Find where the given text appears and provide that cell's center as [X, Y] coordinate. 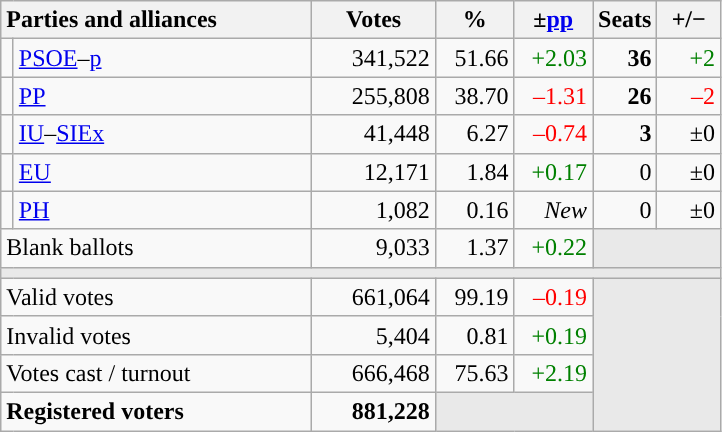
–0.19 [554, 297]
Seats [624, 20]
99.19 [474, 297]
1.37 [474, 248]
38.70 [474, 96]
661,064 [374, 297]
666,468 [374, 373]
341,522 [374, 58]
% [474, 20]
±pp [554, 20]
Votes cast / turnout [156, 373]
PP [162, 96]
5,404 [374, 335]
0.16 [474, 210]
+2 [689, 58]
9,033 [374, 248]
+0.19 [554, 335]
41,448 [374, 134]
3 [624, 134]
Invalid votes [156, 335]
+0.17 [554, 172]
Votes [374, 20]
–0.74 [554, 134]
+0.22 [554, 248]
EU [162, 172]
PH [162, 210]
26 [624, 96]
+/− [689, 20]
–2 [689, 96]
6.27 [474, 134]
Valid votes [156, 297]
12,171 [374, 172]
255,808 [374, 96]
51.66 [474, 58]
+2.19 [554, 373]
–1.31 [554, 96]
75.63 [474, 373]
881,228 [374, 411]
New [554, 210]
1.84 [474, 172]
+2.03 [554, 58]
Parties and alliances [156, 20]
PSOE–p [162, 58]
IU–SIEx [162, 134]
1,082 [374, 210]
0.81 [474, 335]
36 [624, 58]
Registered voters [156, 411]
Blank ballots [156, 248]
